Return [x, y] of the center of cell containing provided text 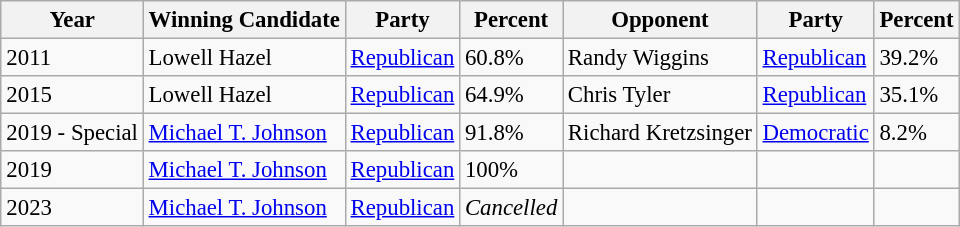
91.8% [512, 133]
Cancelled [512, 208]
Year [72, 20]
39.2% [916, 57]
Winning Candidate [244, 20]
35.1% [916, 95]
Richard Kretzsinger [660, 133]
60.8% [512, 57]
Chris Tyler [660, 95]
2015 [72, 95]
Randy Wiggins [660, 57]
Opponent [660, 20]
100% [512, 170]
8.2% [916, 133]
2019 [72, 170]
2023 [72, 208]
64.9% [512, 95]
Democratic [816, 133]
2011 [72, 57]
2019 - Special [72, 133]
